Identify which cell holds the provided text, then report its (X, Y) central coordinate. 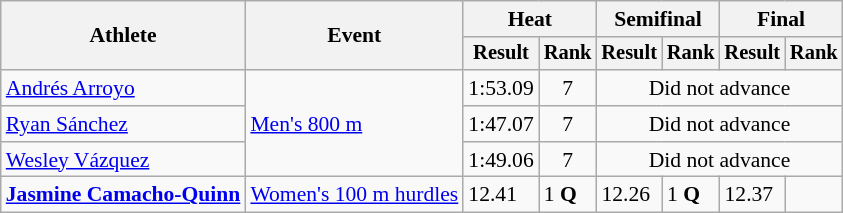
12.37 (752, 195)
Final (780, 19)
Jasmine Camacho-Quinn (124, 195)
Wesley Vázquez (124, 160)
Ryan Sánchez (124, 124)
Event (354, 36)
1:53.09 (500, 88)
12.26 (629, 195)
Men's 800 m (354, 124)
Semifinal (658, 19)
Women's 100 m hurdles (354, 195)
Athlete (124, 36)
12.41 (500, 195)
Andrés Arroyo (124, 88)
1:49.06 (500, 160)
Heat (530, 19)
1:47.07 (500, 124)
